Provide the (x, y) coordinate of the cell's center where the given text is located.  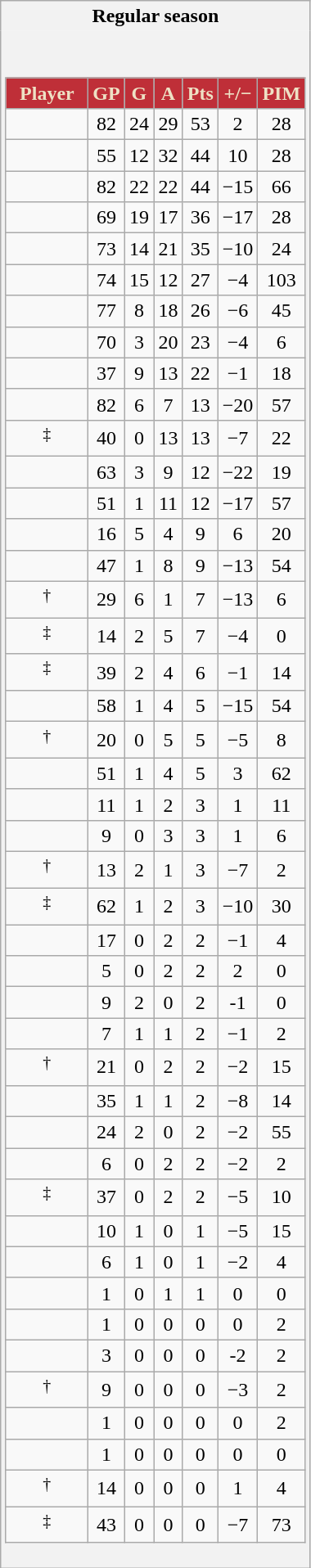
77 (106, 311)
-1 (237, 1003)
32 (169, 155)
Pts (200, 93)
A (169, 93)
45 (282, 311)
47 (106, 565)
70 (106, 342)
103 (282, 280)
-2 (237, 1355)
GP (106, 93)
66 (282, 187)
74 (106, 280)
39 (106, 673)
−22 (237, 472)
−3 (237, 1390)
Player (47, 93)
23 (200, 342)
26 (200, 311)
36 (200, 218)
−20 (237, 404)
G (139, 93)
27 (200, 280)
Regular season (155, 16)
+/− (237, 93)
16 (106, 534)
PIM (282, 93)
69 (106, 218)
63 (106, 472)
−6 (237, 311)
40 (106, 439)
−8 (237, 1101)
30 (282, 907)
53 (200, 124)
58 (106, 706)
43 (106, 1525)
